Return [X, Y] of the center of cell containing provided text 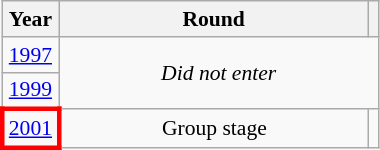
2001 [30, 130]
Round [214, 19]
Did not enter [219, 74]
1997 [30, 55]
Group stage [214, 130]
1999 [30, 90]
Year [30, 19]
